Determine the [x, y] coordinate at the center of the cell enclosing the given text.  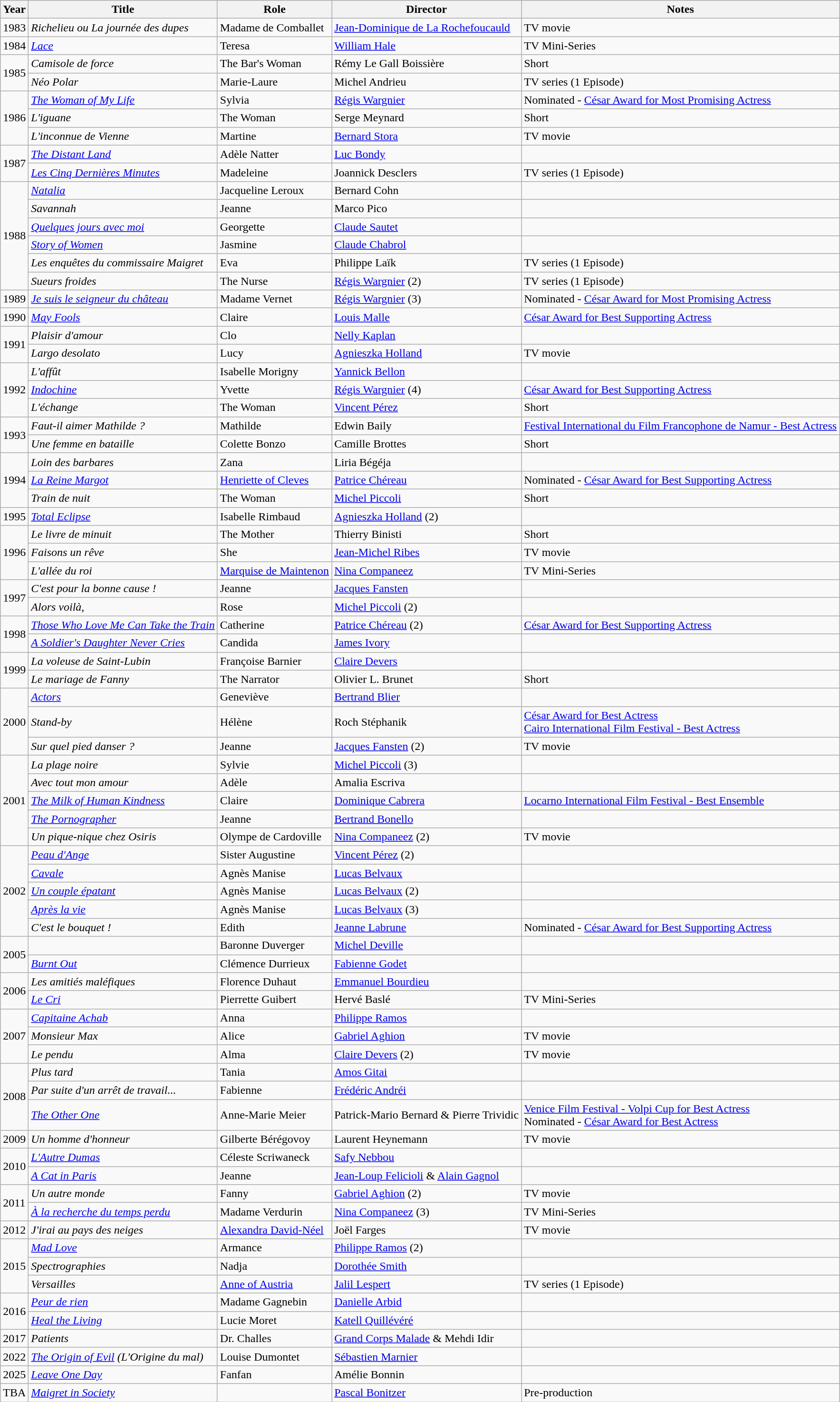
Indochine [123, 389]
2017 [14, 1338]
Story of Women [123, 245]
Anne-Marie Meier [274, 1115]
Alma [274, 1054]
Madeleine [274, 172]
Luc Bondy [427, 154]
Bertrand Blier [427, 697]
Joannick Desclers [427, 172]
Geneviève [274, 697]
Un couple épatant [123, 891]
1986 [14, 118]
Quelques jours avec moi [123, 227]
Florence Duhaut [274, 982]
Danielle Arbid [427, 1302]
Isabelle Rimbaud [274, 516]
Mad Love [123, 1248]
Olympe de Cardoville [274, 837]
2000 [14, 722]
Safy Nebbou [427, 1158]
Stand-by [123, 722]
Sylvie [274, 764]
Serge Meynard [427, 118]
Marie-Laure [274, 82]
Les amitiés maléfiques [123, 982]
Faut-il aimer Mathilde ? [123, 426]
TBA [14, 1392]
Jacqueline Leroux [274, 190]
1994 [14, 480]
The Nurse [274, 281]
L'échange [123, 408]
Laurent Heynemann [427, 1139]
Amalia Escriva [427, 782]
Avec tout mon amour [123, 782]
À la recherche du temps perdu [123, 1212]
Spectrographies [123, 1266]
Total Eclipse [123, 516]
Martine [274, 136]
Those Who Love Me Can Take the Train [123, 625]
Michel Deville [427, 945]
1989 [14, 299]
La Reine Margot [123, 480]
Lace [123, 46]
Une femme en bataille [123, 444]
Un homme d'honneur [123, 1139]
Baronne Duverger [274, 945]
Natalia [123, 190]
Yannick Bellon [427, 371]
Locarno International Film Festival - Best Ensemble [681, 800]
Lucy [274, 353]
1999 [14, 670]
Faisons un rêve [123, 553]
Françoise Barnier [274, 661]
Fabienne Godet [427, 964]
Claude Sautet [427, 227]
She [274, 553]
César Award for Best ActressCairo International Film Festival - Best Actress [681, 722]
2016 [14, 1311]
Dorothée Smith [427, 1266]
Edwin Baily [427, 426]
1993 [14, 435]
C'est pour la bonne cause ! [123, 589]
Philippe Ramos [427, 1018]
Claire Devers (2) [427, 1054]
The Origin of Evil (L'Origine du mal) [123, 1356]
Liria Bégéja [427, 462]
Georgette [274, 227]
Sur quel pied danser ? [123, 746]
Louise Dumontet [274, 1356]
Sister Augustine [274, 855]
Madame de Comballet [274, 28]
Maigret in Society [123, 1392]
Jacques Fansten [427, 589]
Le livre de minuit [123, 535]
1984 [14, 46]
1997 [14, 598]
Versailles [123, 1284]
Patrick-Mario Bernard & Pierre Trividic [427, 1115]
A Soldier's Daughter Never Cries [123, 643]
Hervé Baslé [427, 1000]
Title [123, 10]
Alors voilà, [123, 607]
La voleuse de Saint-Lubin [123, 661]
2009 [14, 1139]
La plage noire [123, 764]
Jean-Dominique de La Rochefoucauld [427, 28]
Frédéric Andréi [427, 1090]
Régis Wargnier (3) [427, 299]
1987 [14, 163]
Bertrand Bonello [427, 818]
2012 [14, 1230]
Emmanuel Bourdieu [427, 982]
Loin des barbares [123, 462]
Bernard Stora [427, 136]
Tania [274, 1072]
The Narrator [274, 679]
Fanny [274, 1194]
Clo [274, 335]
Thierry Binisti [427, 535]
Marquise de Maintenon [274, 571]
Camisole de force [123, 64]
Monsieur Max [123, 1036]
Sébastien Marnier [427, 1356]
Lucas Belvaux (2) [427, 891]
Armance [274, 1248]
Katell Quillévéré [427, 1320]
2022 [14, 1356]
Patients [123, 1338]
2025 [14, 1374]
Gilberte Bérégovoy [274, 1139]
Amos Gitai [427, 1072]
Fabienne [274, 1090]
Peau d'Ange [123, 855]
Nina Companeez (2) [427, 837]
Peur de rien [123, 1302]
Claude Chabrol [427, 245]
Joël Farges [427, 1230]
The Pornographer [123, 818]
Pierrette Guibert [274, 1000]
1996 [14, 553]
1998 [14, 634]
Régis Wargnier [427, 100]
Agnieszka Holland (2) [427, 516]
Hélène [274, 722]
Dr. Challes [274, 1338]
Capitaine Achab [123, 1018]
Mathilde [274, 426]
2015 [14, 1266]
L'affût [123, 371]
Plaisir d'amour [123, 335]
Director [427, 10]
1983 [14, 28]
Bernard Cohn [427, 190]
May Fools [123, 317]
C'est le bouquet ! [123, 927]
Edith [274, 927]
L'allée du roi [123, 571]
1992 [14, 389]
Henriette of Cleves [274, 480]
Candida [274, 643]
Régis Wargnier (2) [427, 281]
A Cat in Paris [123, 1176]
Patrice Chéreau [427, 480]
1995 [14, 516]
Catherine [274, 625]
Isabelle Morigny [274, 371]
Jean-Michel Ribes [427, 553]
William Hale [427, 46]
Jean-Loup Felicioli & Alain Gagnol [427, 1176]
Role [274, 10]
Pascal Bonitzer [427, 1392]
Rose [274, 607]
Sueurs froides [123, 281]
Notes [681, 10]
Yvette [274, 389]
Nina Companeez [427, 571]
Nelly Kaplan [427, 335]
The Bar's Woman [274, 64]
Colette Bonzo [274, 444]
Les Cinq Dernières Minutes [123, 172]
Lucas Belvaux (3) [427, 909]
Alice [274, 1036]
2010 [14, 1167]
2002 [14, 891]
Nina Companeez (3) [427, 1212]
Un pique-nique chez Osiris [123, 837]
Madame Verdurin [274, 1212]
2008 [14, 1097]
Jeanne Labrune [427, 927]
2001 [14, 800]
Alexandra David-Néel [274, 1230]
Eva [274, 263]
The Other One [123, 1115]
Le Cri [123, 1000]
Claire Devers [427, 661]
Je suis le seigneur du château [123, 299]
Grand Corps Malade & Mehdi Idir [427, 1338]
Vincent Pérez (2) [427, 855]
Philippe Ramos (2) [427, 1248]
Amélie Bonnin [427, 1374]
Par suite d'un arrêt de travail... [123, 1090]
Michel Piccoli [427, 498]
2011 [14, 1203]
Train de nuit [123, 498]
Fanfan [274, 1374]
Céleste Scriwaneck [274, 1158]
Camille Brottes [427, 444]
Patrice Chéreau (2) [427, 625]
L'iguane [123, 118]
Gabriel Aghion (2) [427, 1194]
Nadja [274, 1266]
The Milk of Human Kindness [123, 800]
Olivier L. Brunet [427, 679]
Le pendu [123, 1054]
Michel Piccoli (3) [427, 764]
Vincent Pérez [427, 408]
Richelieu ou La journée des dupes [123, 28]
J'irai au pays des neiges [123, 1230]
Actors [123, 697]
Adèle Natter [274, 154]
The Woman of My Life [123, 100]
1990 [14, 317]
Régis Wargnier (4) [427, 389]
Louis Malle [427, 317]
James Ivory [427, 643]
Après la vie [123, 909]
Madame Vernet [274, 299]
Néo Polar [123, 82]
Roch Stéphanik [427, 722]
Anna [274, 1018]
Agnieszka Holland [427, 353]
Teresa [274, 46]
Heal the Living [123, 1320]
Gabriel Aghion [427, 1036]
Lucas Belvaux [427, 873]
Jacques Fansten (2) [427, 746]
Dominique Cabrera [427, 800]
Jasmine [274, 245]
L'inconnue de Vienne [123, 136]
The Distant Land [123, 154]
2006 [14, 991]
Un autre monde [123, 1194]
2007 [14, 1036]
Les enquêtes du commissaire Maigret [123, 263]
Jalil Lespert [427, 1284]
Sylvia [274, 100]
Burnt Out [123, 964]
Savannah [123, 208]
Leave One Day [123, 1374]
Cavale [123, 873]
Pre-production [681, 1392]
Madame Gagnebin [274, 1302]
Le mariage de Fanny [123, 679]
Festival International du Film Francophone de Namur - Best Actress [681, 426]
Adèle [274, 782]
1988 [14, 235]
L'Autre Dumas [123, 1158]
Rémy Le Gall Boissière [427, 64]
1991 [14, 344]
Venice Film Festival - Volpi Cup for Best ActressNominated - César Award for Best Actress [681, 1115]
The Mother [274, 535]
Anne of Austria [274, 1284]
Largo desolato [123, 353]
Philippe Laïk [427, 263]
Clémence Durrieux [274, 964]
Plus tard [123, 1072]
Michel Andrieu [427, 82]
Year [14, 10]
2005 [14, 954]
1985 [14, 73]
Zana [274, 462]
Lucie Moret [274, 1320]
Michel Piccoli (2) [427, 607]
Marco Pico [427, 208]
